Provide the [x, y] coordinate of the cell's center where the given text is located.  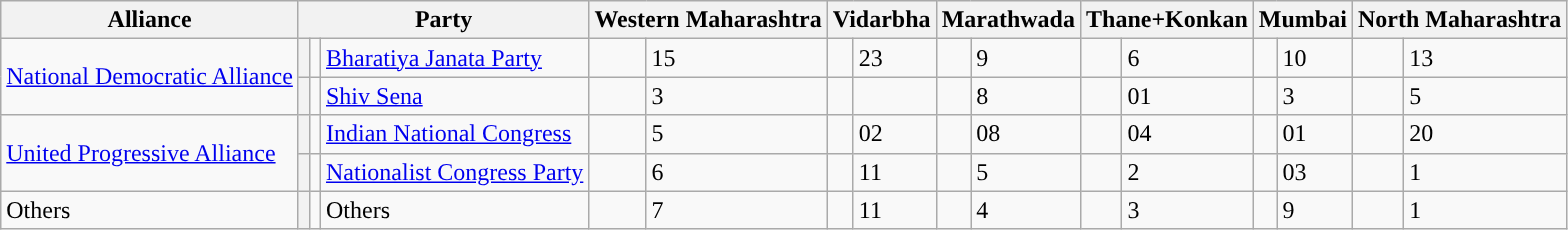
Mumbai [1302, 20]
08 [1026, 134]
Indian National Congress [454, 134]
Western Maharashtra [708, 20]
United Progressive Alliance [150, 153]
13 [1486, 58]
03 [1314, 172]
04 [1188, 134]
2 [1188, 172]
20 [1486, 134]
4 [1026, 210]
North Maharashtra [1459, 20]
8 [1026, 96]
7 [736, 210]
National Democratic Alliance [150, 77]
Bharatiya Janata Party [454, 58]
10 [1314, 58]
15 [736, 58]
Thane+Konkan [1166, 20]
Vidarbha [882, 20]
02 [894, 134]
23 [894, 58]
Party [444, 20]
Shiv Sena [454, 96]
Alliance [150, 20]
Marathwada [1008, 20]
Nationalist Congress Party [454, 172]
